Search for the cell housing the specified text and yield its [x, y] center coordinate. 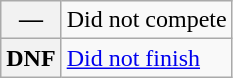
Did not finish [146, 58]
DNF [31, 58]
— [31, 20]
Did not compete [146, 20]
